Detect which cell encompasses the target text, then output its (x, y) center coordinate. 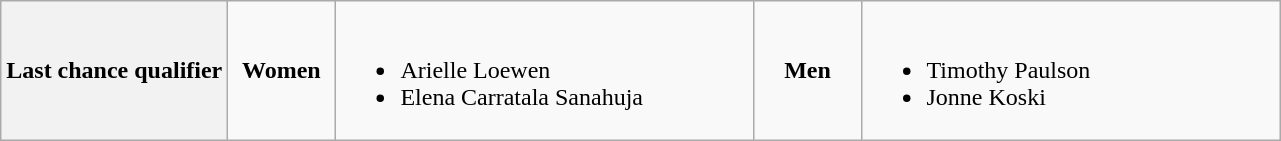
Arielle Loewen Elena Carratala Sanahuja (544, 71)
Women (282, 71)
Men (808, 71)
Timothy Paulson Jonne Koski (1070, 71)
Last chance qualifier (114, 71)
